For the text-containing cell, return its midpoint in (x, y) coordinate format. 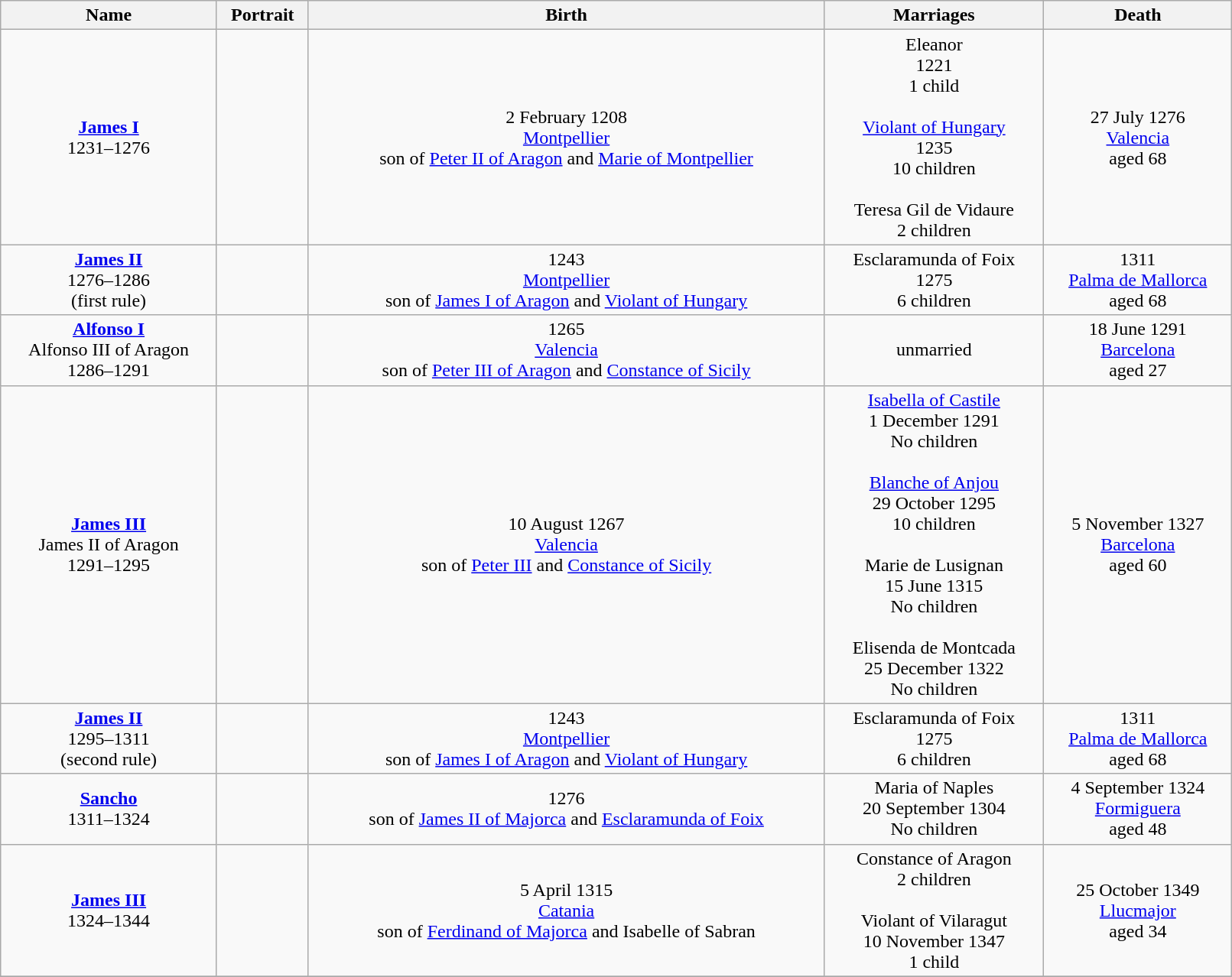
Birth (566, 15)
2 February 1208Montpellierson of Peter II of Aragon and Marie of Montpellier (566, 138)
Maria of Naples20 September 1304No children (935, 809)
Eleanor12211 childViolant of Hungary123510 childrenTeresa Gil de Vidaure2 children (935, 138)
4 September 1324Formigueraaged 48 (1138, 809)
5 April 1315Cataniason of Ferdinand of Majorca and Isabelle of Sabran (566, 910)
25 October 1349Llucmajoraged 34 (1138, 910)
Death (1138, 15)
James I1231–1276 (109, 138)
Portrait (262, 15)
18 June 1291Barcelonaaged 27 (1138, 350)
Marriages (935, 15)
10 August 1267Valenciason of Peter III and Constance of Sicily (566, 544)
1265Valenciason of Peter III of Aragon and Constance of Sicily (566, 350)
Name (109, 15)
unmarried (935, 350)
27 July 1276Valenciaaged 68 (1138, 138)
1276son of James II of Majorca and Esclaramunda of Foix (566, 809)
Constance of Aragon2 childrenViolant of Vilaragut10 November 13471 child (935, 910)
James II1295–1311(second rule) (109, 738)
James III1324–1344 (109, 910)
Alfonso IAlfonso III of Aragon1286–1291 (109, 350)
Sancho1311–1324 (109, 809)
James II1276–1286(first rule) (109, 280)
James IIIJames II of Aragon1291–1295 (109, 544)
5 November 1327Barcelonaaged 60 (1138, 544)
